Find where the given text appears and provide that cell's center as (X, Y) coordinate. 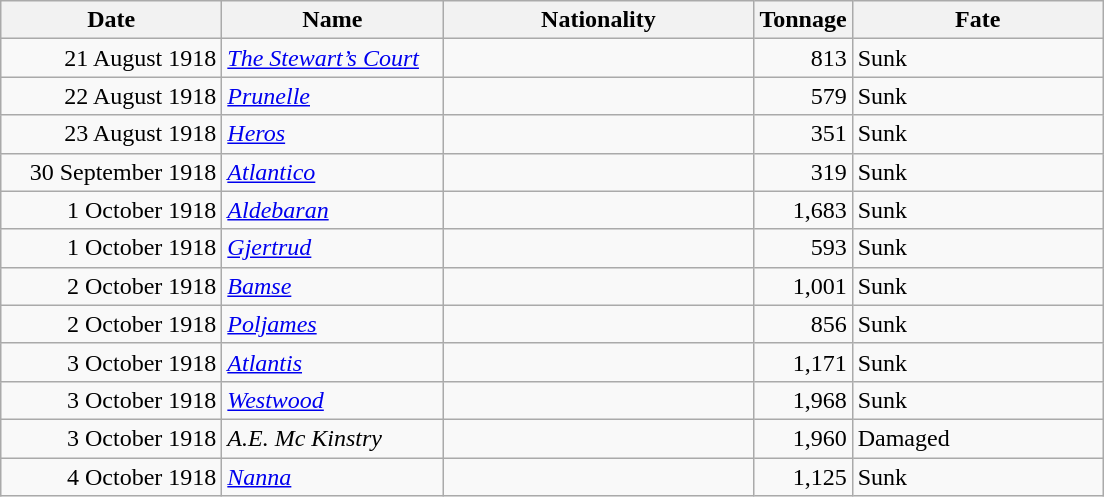
30 September 1918 (112, 172)
Fate (978, 20)
Prunelle (332, 96)
23 August 1918 (112, 134)
Poljames (332, 324)
1,125 (803, 477)
Tonnage (803, 20)
593 (803, 248)
579 (803, 96)
1,968 (803, 400)
Date (112, 20)
1,683 (803, 210)
Atlantis (332, 362)
22 August 1918 (112, 96)
813 (803, 58)
319 (803, 172)
1,171 (803, 362)
1,960 (803, 438)
Nationality (598, 20)
The Stewart’s Court (332, 58)
1,001 (803, 286)
Atlantico (332, 172)
Aldebaran (332, 210)
A.E. Mc Kinstry (332, 438)
Bamse (332, 286)
21 August 1918 (112, 58)
Gjertrud (332, 248)
Heros (332, 134)
Westwood (332, 400)
856 (803, 324)
Nanna (332, 477)
Name (332, 20)
Damaged (978, 438)
4 October 1918 (112, 477)
351 (803, 134)
